Locate the cell with the specified text and output its [x, y] center coordinate. 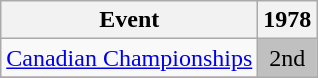
Canadian Championships [130, 58]
Event [130, 20]
1978 [288, 20]
2nd [288, 58]
